Output the (X, Y) coordinate of the center of the cell containing the given text.  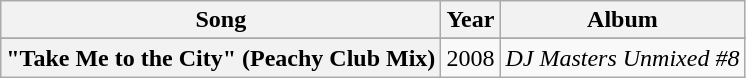
2008 (470, 58)
Song (221, 20)
"Take Me to the City" (Peachy Club Mix) (221, 58)
Album (622, 20)
Year (470, 20)
DJ Masters Unmixed #8 (622, 58)
